Return (X, Y) of the center of cell containing provided text 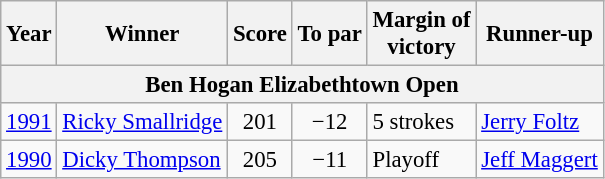
−11 (330, 160)
Year (29, 34)
5 strokes (422, 122)
Margin ofvictory (422, 34)
Runner-up (540, 34)
Dicky Thompson (142, 160)
201 (260, 122)
Ricky Smallridge (142, 122)
Jeff Maggert (540, 160)
Score (260, 34)
1990 (29, 160)
Playoff (422, 160)
Jerry Foltz (540, 122)
To par (330, 34)
−12 (330, 122)
Winner (142, 34)
1991 (29, 122)
Ben Hogan Elizabethtown Open (302, 85)
205 (260, 160)
